For the text-containing cell, return its midpoint in [X, Y] coordinate format. 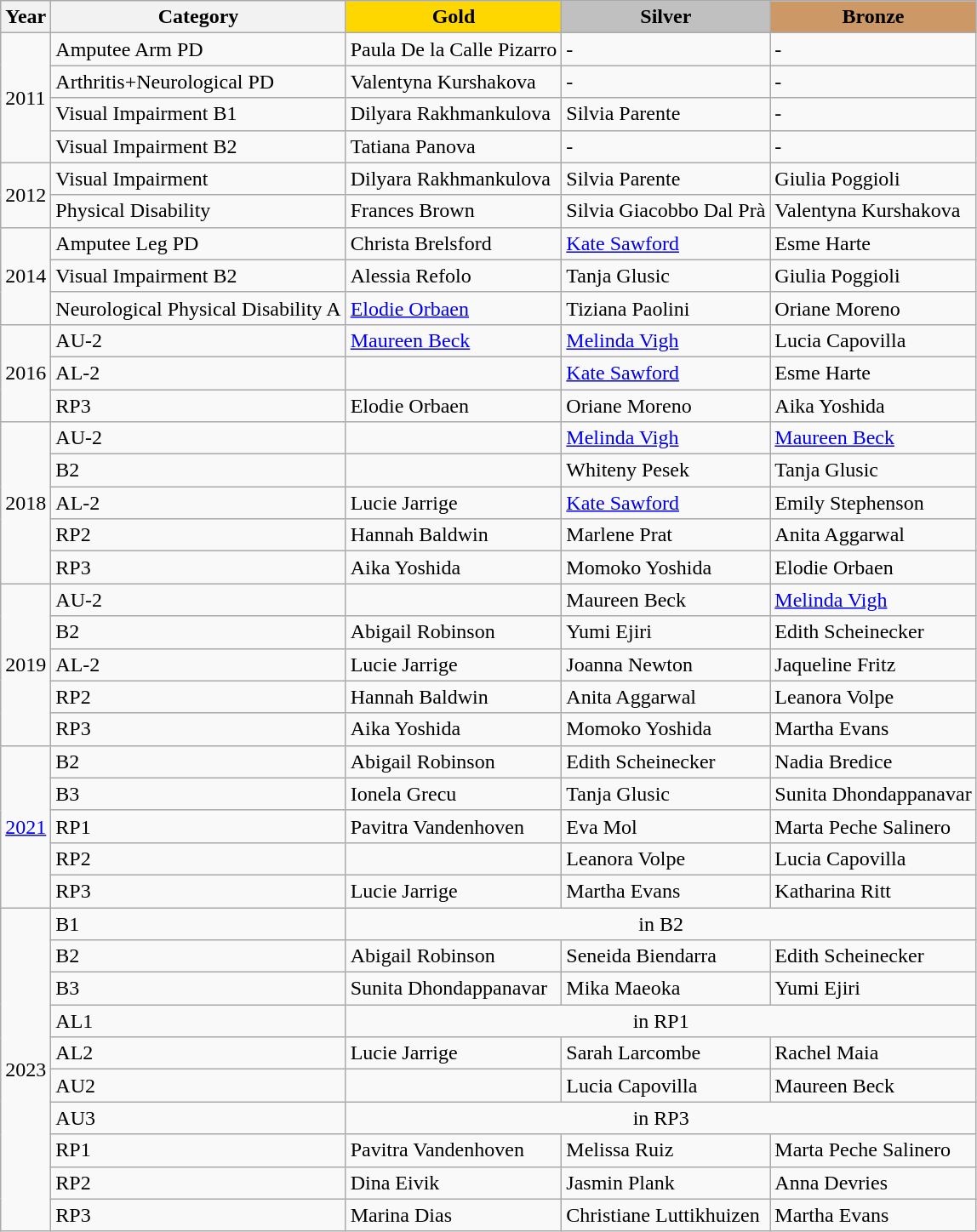
AL1 [198, 1021]
Physical Disability [198, 211]
Alessia Refolo [454, 276]
Tatiana Panova [454, 146]
Silvia Giacobbo Dal Prà [666, 211]
Anna Devries [873, 1183]
Whiteny Pesek [666, 471]
Silver [666, 17]
AU3 [198, 1118]
Gold [454, 17]
Marlene Prat [666, 535]
Emily Stephenson [873, 503]
Melissa Ruiz [666, 1150]
Amputee Arm PD [198, 49]
Mika Maeoka [666, 989]
Katharina Ritt [873, 891]
AL2 [198, 1053]
Eva Mol [666, 826]
AU2 [198, 1086]
B1 [198, 923]
Visual Impairment [198, 179]
Visual Impairment B1 [198, 114]
Jaqueline Fritz [873, 664]
2023 [26, 1069]
Ionela Grecu [454, 794]
Marina Dias [454, 1215]
2012 [26, 195]
2011 [26, 98]
Rachel Maia [873, 1053]
2019 [26, 664]
Year [26, 17]
Bronze [873, 17]
Tiziana Paolini [666, 308]
Arthritis+Neurological PD [198, 82]
Seneida Biendarra [666, 956]
Neurological Physical Disability A [198, 308]
Joanna Newton [666, 664]
Frances Brown [454, 211]
in B2 [660, 923]
Paula De la Calle Pizarro [454, 49]
Christiane Luttikhuizen [666, 1215]
in RP3 [660, 1118]
in RP1 [660, 1021]
Dina Eivik [454, 1183]
Nadia Bredice [873, 761]
2014 [26, 276]
2016 [26, 373]
Category [198, 17]
2018 [26, 503]
Jasmin Plank [666, 1183]
Christa Brelsford [454, 243]
Sarah Larcombe [666, 1053]
2021 [26, 826]
Amputee Leg PD [198, 243]
